Find where the given text appears and provide that cell's center as (x, y) coordinate. 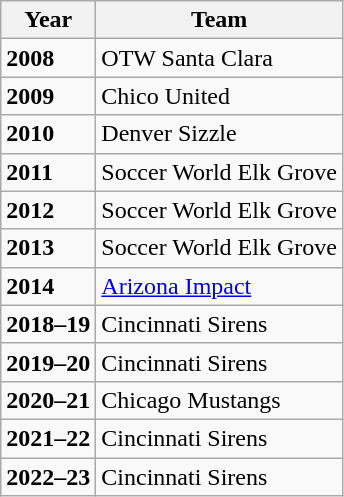
OTW Santa Clara (220, 58)
2018–19 (48, 324)
2008 (48, 58)
2010 (48, 134)
2020–21 (48, 400)
2013 (48, 248)
Year (48, 20)
2014 (48, 286)
Chico United (220, 96)
Denver Sizzle (220, 134)
2011 (48, 172)
2022–23 (48, 477)
2012 (48, 210)
Team (220, 20)
Chicago Mustangs (220, 400)
2019–20 (48, 362)
2021–22 (48, 438)
Arizona Impact (220, 286)
2009 (48, 96)
